Capture the cell that displays the provided text and extract its [x, y] central coordinate. 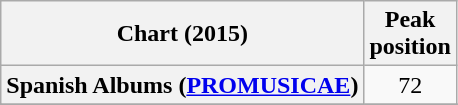
Spanish Albums (PROMUSICAE) [182, 85]
Chart (2015) [182, 34]
72 [410, 85]
Peakposition [410, 34]
